Search for the cell housing the specified text and yield its (x, y) center coordinate. 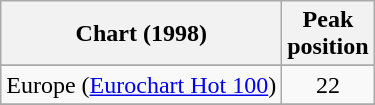
Chart (1998) (142, 34)
Peakposition (328, 34)
22 (328, 85)
Europe (Eurochart Hot 100) (142, 85)
